Provide the [x, y] coordinate of the cell's center where the given text is located.  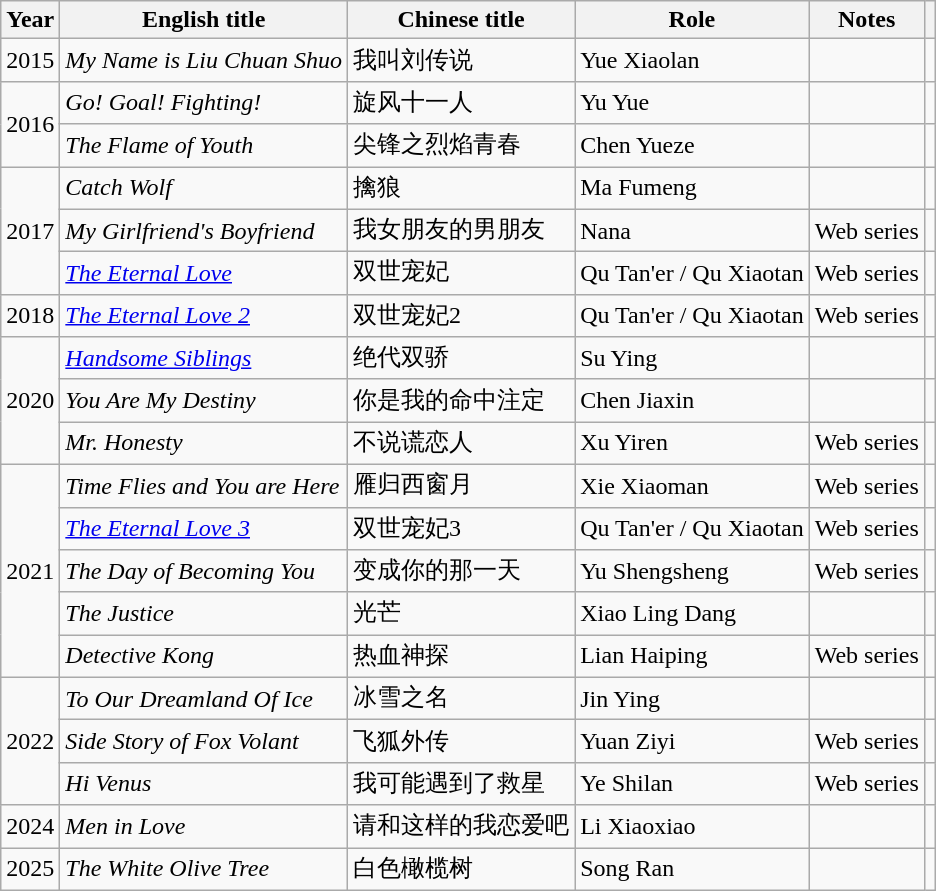
双世宠妃 [462, 274]
2017 [30, 230]
Go! Goal! Fighting! [204, 102]
2021 [30, 570]
Li Xiaoxiao [692, 826]
My Name is Liu Chuan Shuo [204, 60]
My Girlfriend's Boyfriend [204, 230]
冰雪之名 [462, 698]
Role [692, 20]
你是我的命中注定 [462, 400]
Lian Haiping [692, 656]
双世宠妃3 [462, 528]
白色橄榄树 [462, 870]
Hi Venus [204, 784]
Nana [692, 230]
Jin Ying [692, 698]
Mr. Honesty [204, 444]
Xiao Ling Dang [692, 614]
不说谎恋人 [462, 444]
The Flame of Youth [204, 146]
Ma Fumeng [692, 188]
The Justice [204, 614]
The Eternal Love [204, 274]
2016 [30, 124]
绝代双骄 [462, 358]
变成你的那一天 [462, 572]
2018 [30, 316]
请和这样的我恋爱吧 [462, 826]
擒狼 [462, 188]
Su Ying [692, 358]
Yu Shengsheng [692, 572]
Men in Love [204, 826]
2015 [30, 60]
2022 [30, 741]
Side Story of Fox Volant [204, 742]
Yue Xiaolan [692, 60]
2020 [30, 401]
Yuan Ziyi [692, 742]
我叫刘传说 [462, 60]
Notes [866, 20]
Xie Xiaoman [692, 486]
2025 [30, 870]
Chen Yueze [692, 146]
Xu Yiren [692, 444]
The Eternal Love 2 [204, 316]
我可能遇到了救星 [462, 784]
旋风十一人 [462, 102]
The Eternal Love 3 [204, 528]
Yu Yue [692, 102]
You Are My Destiny [204, 400]
尖锋之烈焰青春 [462, 146]
Handsome Siblings [204, 358]
双世宠妃2 [462, 316]
The Day of Becoming You [204, 572]
Song Ran [692, 870]
Chen Jiaxin [692, 400]
Catch Wolf [204, 188]
热血神探 [462, 656]
Detective Kong [204, 656]
Ye Shilan [692, 784]
To Our Dreamland Of Ice [204, 698]
光芒 [462, 614]
2024 [30, 826]
飞狐外传 [462, 742]
English title [204, 20]
The White Olive Tree [204, 870]
雁归西窗月 [462, 486]
Time Flies and You are Here [204, 486]
我女朋友的男朋友 [462, 230]
Chinese title [462, 20]
Year [30, 20]
